Scan for the cell matching the given text and deliver its (x, y) coordinate at center. 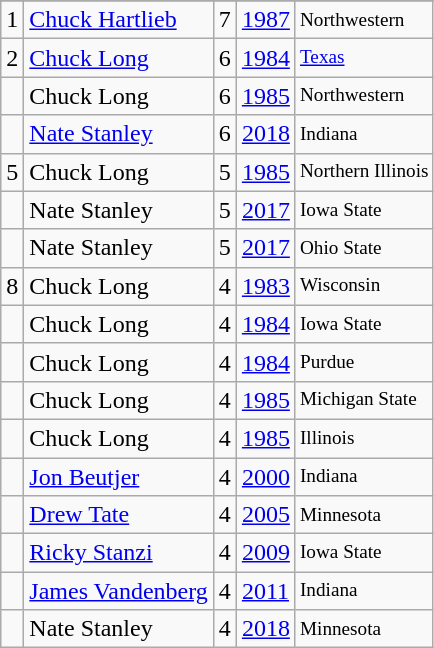
Jon Beutjer (118, 477)
Illinois (364, 438)
Ricky Stanzi (118, 553)
1 (12, 20)
James Vandenberg (118, 591)
1987 (266, 20)
Michigan State (364, 400)
2011 (266, 591)
2009 (266, 553)
2 (12, 58)
1983 (266, 286)
Chuck Hartlieb (118, 20)
8 (12, 286)
Drew Tate (118, 515)
Ohio State (364, 248)
2000 (266, 477)
2005 (266, 515)
Purdue (364, 362)
Texas (364, 58)
Northern Illinois (364, 172)
Wisconsin (364, 286)
7 (224, 20)
